Determine the (x, y) coordinate at the center of the cell enclosing the given text.  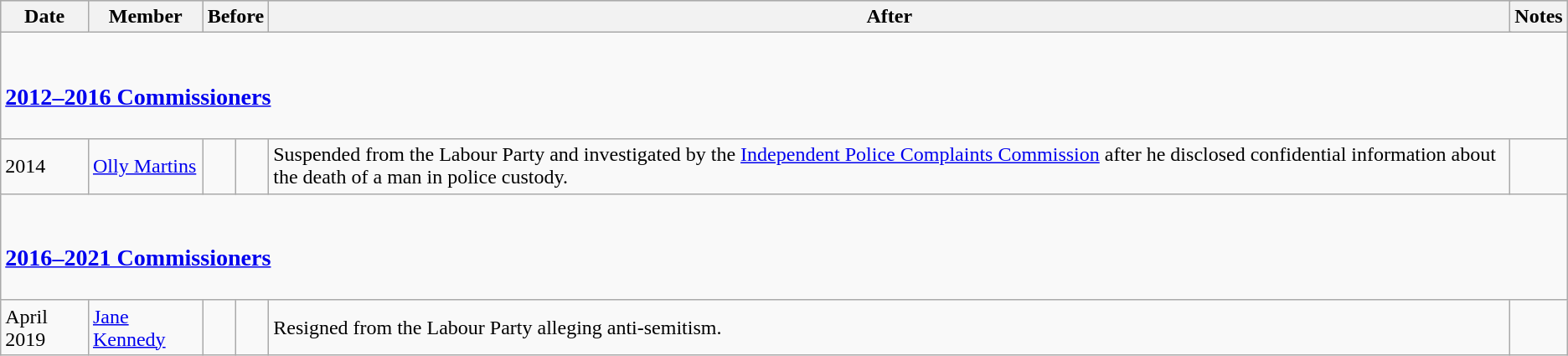
Notes (1539, 17)
2012–2016 Commissioners (784, 85)
After (890, 17)
Member (146, 17)
2016–2021 Commissioners (784, 246)
April 2019 (45, 327)
Date (45, 17)
Before (236, 17)
2014 (45, 166)
Olly Martins (146, 166)
Resigned from the Labour Party alleging anti-semitism. (890, 327)
Jane Kennedy (146, 327)
